Detect which cell encompasses the target text, then output its [x, y] center coordinate. 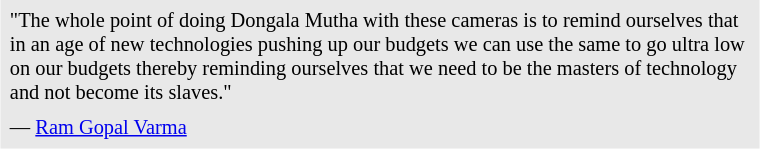
— Ram Gopal Varma [380, 128]
